For the text-containing cell, return its midpoint in [X, Y] coordinate format. 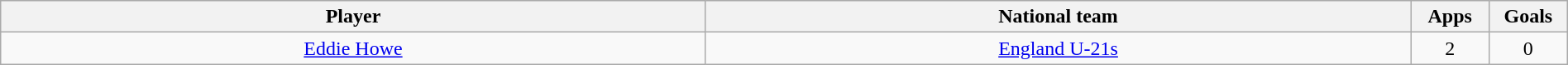
2 [1451, 48]
National team [1059, 17]
England U-21s [1059, 48]
Goals [1528, 17]
Eddie Howe [354, 48]
Player [354, 17]
0 [1528, 48]
Apps [1451, 17]
